Find where the given text appears and provide that cell's center as [x, y] coordinate. 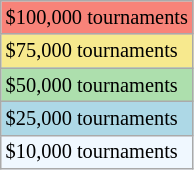
$25,000 tournaments [97, 118]
$75,000 tournaments [97, 51]
$50,000 tournaments [97, 85]
$10,000 tournaments [97, 152]
$100,000 tournaments [97, 17]
